Locate the cell with the specified text and output its (x, y) center coordinate. 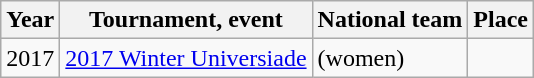
Place (501, 20)
2017 Winter Universiade (186, 58)
National team (390, 20)
(women) (390, 58)
2017 (30, 58)
Tournament, event (186, 20)
Year (30, 20)
